Detect which cell encompasses the target text, then output its (X, Y) center coordinate. 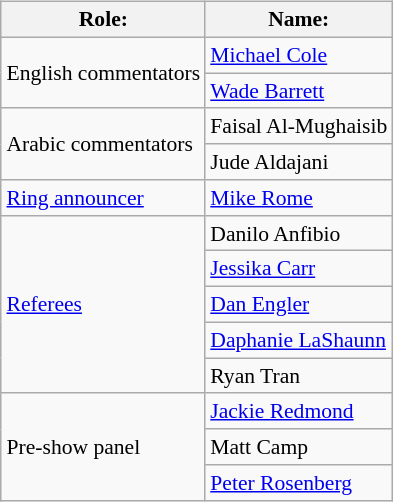
Jude Aldajani (298, 162)
Pre-show panel (103, 446)
Referees (103, 304)
Danilo Anfibio (298, 233)
Peter Rosenberg (298, 483)
Jackie Redmond (298, 411)
Jessika Carr (298, 269)
Wade Barrett (298, 91)
Arabic commentators (103, 144)
Daphanie LaShaunn (298, 340)
English commentators (103, 72)
Mike Rome (298, 198)
Michael Cole (298, 55)
Matt Camp (298, 447)
Name: (298, 20)
Ring announcer (103, 198)
Role: (103, 20)
Faisal Al-Mughaisib (298, 126)
Dan Engler (298, 305)
Ryan Tran (298, 376)
